Find where the given text appears and provide that cell's center as (x, y) coordinate. 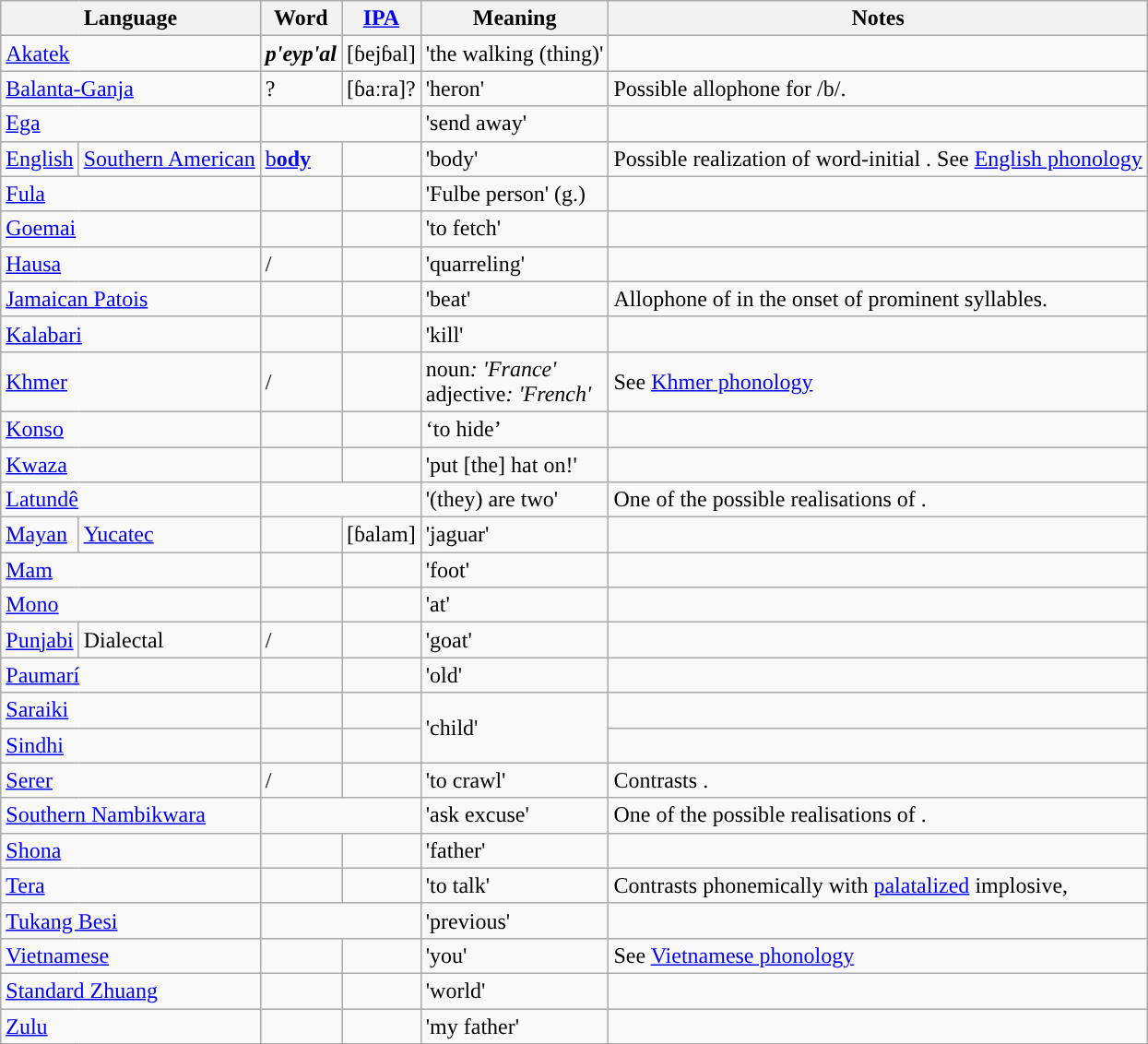
'world' (515, 991)
Ega (131, 124)
'send away' (515, 124)
'child' (515, 728)
'previous' (515, 920)
p'eyp'al (301, 53)
[ɓejɓal] (382, 53)
Southern Nambikwara (131, 815)
Kwaza (131, 464)
Notes (878, 18)
Latundê (131, 500)
Goemai (131, 229)
Balanta-Ganja (131, 89)
Punjabi (40, 640)
'heron' (515, 89)
See Khmer phonology (878, 382)
Zulu (131, 1026)
Mono (131, 605)
Hausa (131, 264)
Khmer (131, 382)
Sindhi (131, 745)
'Fulbe person' (g.) (515, 194)
‘to hide’ (515, 429)
Konso (131, 429)
Allophone of in the onset of prominent syllables. (878, 299)
Meaning (515, 18)
'old' (515, 675)
Dialectal (170, 640)
See Vietnamese phonology (878, 955)
'goat' (515, 640)
Vietnamese (131, 955)
'put [the] hat on!' (515, 464)
Possible allophone for /b/. (878, 89)
Tera (131, 885)
Mayan (40, 535)
'to fetch' (515, 229)
Contrasts phonemically with palatalized implosive, (878, 885)
'(they) are two' (515, 500)
'you' (515, 955)
noun: 'France'adjective: 'French' (515, 382)
[ɓaːra]? (382, 89)
Tukang Besi (131, 920)
Standard Zhuang (131, 991)
IPA (382, 18)
Contrasts . (878, 780)
'foot' (515, 570)
Mam (131, 570)
Possible realization of word-initial . See English phonology (878, 159)
English (40, 159)
'my father' (515, 1026)
Akatek (131, 53)
Shona (131, 850)
'beat' (515, 299)
'at' (515, 605)
Serer (131, 780)
Fula (131, 194)
'to crawl' (515, 780)
body (301, 159)
'body' (515, 159)
Jamaican Patois (131, 299)
'jaguar' (515, 535)
'quarreling' (515, 264)
Saraiki (131, 710)
Paumarí (131, 675)
'father' (515, 850)
'ask excuse' (515, 815)
'kill' (515, 334)
Southern American (170, 159)
[ɓalam] (382, 535)
Kalabari (131, 334)
Yucatec (170, 535)
Language (131, 18)
? (301, 89)
Word (301, 18)
'the walking (thing)' (515, 53)
'to talk' (515, 885)
